Return the (x, y) coordinate for the center point of the cell that contains the specified text.  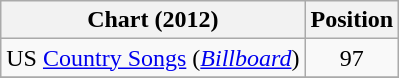
Chart (2012) (153, 20)
US Country Songs (Billboard) (153, 58)
Position (352, 20)
97 (352, 58)
